Extract the [x, y] coordinate from the center of the cell holding the provided text.  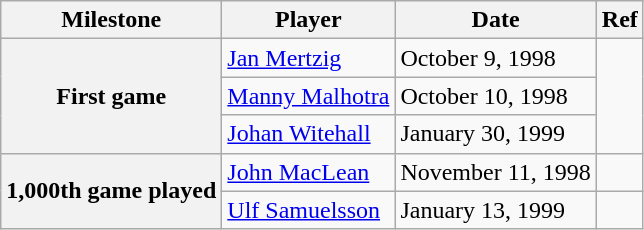
November 11, 1998 [496, 172]
Player [308, 20]
January 30, 1999 [496, 134]
First game [112, 96]
Milestone [112, 20]
Date [496, 20]
1,000th game played [112, 191]
Ulf Samuelsson [308, 210]
October 9, 1998 [496, 58]
January 13, 1999 [496, 210]
John MacLean [308, 172]
Jan Mertzig [308, 58]
Johan Witehall [308, 134]
Manny Malhotra [308, 96]
October 10, 1998 [496, 96]
Ref [620, 20]
